Determine the [X, Y] coordinate at the center of the cell enclosing the given text.  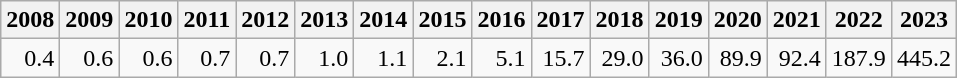
2013 [324, 20]
187.9 [858, 58]
2017 [560, 20]
2.1 [442, 58]
2015 [442, 20]
1.0 [324, 58]
29.0 [620, 58]
2011 [207, 20]
2022 [858, 20]
5.1 [502, 58]
92.4 [796, 58]
0.4 [30, 58]
89.9 [738, 58]
2018 [620, 20]
2014 [384, 20]
36.0 [678, 58]
445.2 [924, 58]
2020 [738, 20]
2008 [30, 20]
2010 [148, 20]
2019 [678, 20]
1.1 [384, 58]
2023 [924, 20]
2012 [266, 20]
2016 [502, 20]
15.7 [560, 58]
2021 [796, 20]
2009 [90, 20]
